Determine the (X, Y) coordinate at the center of the cell enclosing the given text.  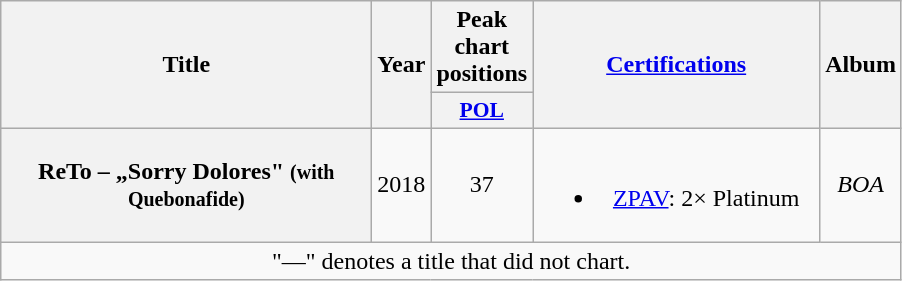
37 (482, 184)
Certifications (676, 65)
POL (482, 111)
Album (861, 65)
2018 (402, 184)
BOA (861, 184)
Year (402, 65)
"—" denotes a title that did not chart. (452, 261)
Title (186, 65)
ZPAV: 2× Platinum (676, 184)
Peak chart positions (482, 47)
ReTo – „Sorry Dolores" (with Quebonafide) (186, 184)
